Scan for the cell matching the given text and deliver its [X, Y] coordinate at center. 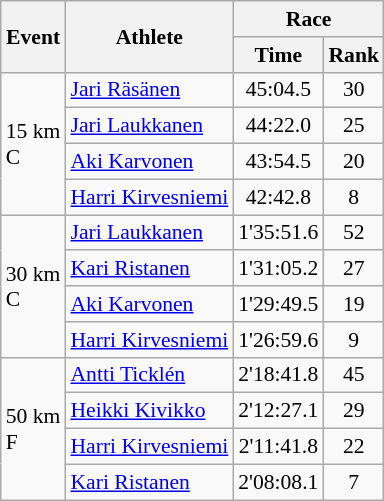
1'31:05.2 [278, 269]
7 [354, 482]
2'18:41.8 [278, 375]
Athlete [149, 36]
2'08:08.1 [278, 482]
2'12:27.1 [278, 411]
43:54.5 [278, 162]
42:42.8 [278, 197]
Time [278, 55]
19 [354, 304]
27 [354, 269]
8 [354, 197]
45 [354, 375]
30 km C [34, 286]
15 km C [34, 143]
Race [308, 19]
Event [34, 36]
50 km F [34, 428]
1'26:59.6 [278, 340]
25 [354, 126]
1'35:51.6 [278, 233]
45:04.5 [278, 90]
Heikki Kivikko [149, 411]
Rank [354, 55]
Jari Räsänen [149, 90]
9 [354, 340]
22 [354, 447]
29 [354, 411]
30 [354, 90]
Antti Ticklén [149, 375]
44:22.0 [278, 126]
1'29:49.5 [278, 304]
2'11:41.8 [278, 447]
20 [354, 162]
52 [354, 233]
